Find where the given text appears and provide that cell's center as (x, y) coordinate. 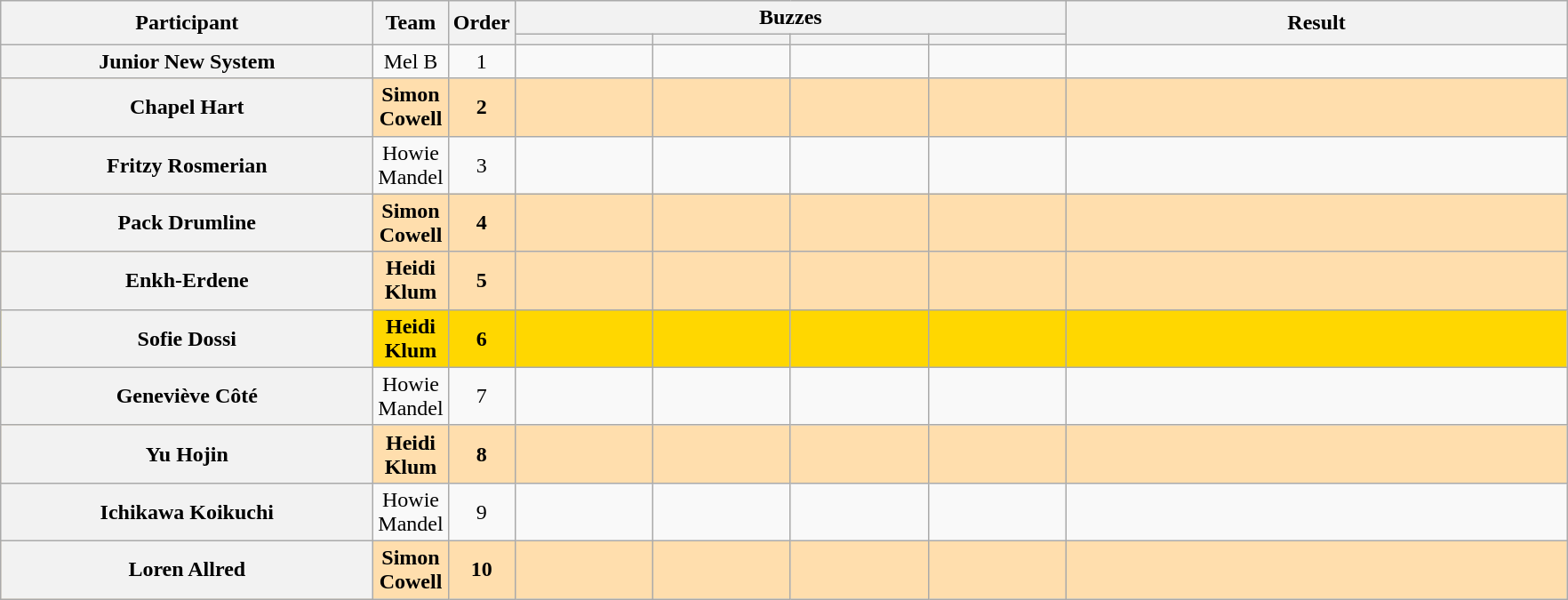
7 (482, 396)
1 (482, 61)
Mel B (411, 61)
4 (482, 222)
Participant (187, 23)
Buzzes (790, 18)
Enkh-Erdene (187, 281)
Order (482, 23)
6 (482, 338)
3 (482, 165)
Team (411, 23)
Chapel Hart (187, 107)
9 (482, 512)
Loren Allred (187, 569)
5 (482, 281)
Result (1316, 23)
Sofie Dossi (187, 338)
Fritzy Rosmerian (187, 165)
2 (482, 107)
10 (482, 569)
Yu Hojin (187, 453)
8 (482, 453)
Ichikawa Koikuchi (187, 512)
Geneviève Côté (187, 396)
Pack Drumline (187, 222)
Junior New System (187, 61)
